Identify which cell holds the provided text, then report its [x, y] central coordinate. 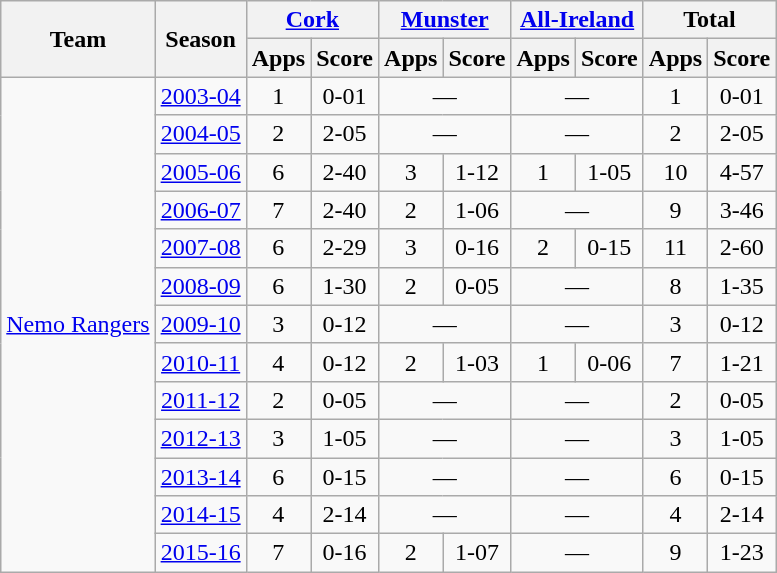
11 [675, 248]
1-21 [742, 362]
1-30 [345, 286]
1-06 [477, 210]
1-35 [742, 286]
1-03 [477, 362]
Munster [445, 20]
2-29 [345, 248]
2010-11 [200, 362]
4-57 [742, 172]
2009-10 [200, 324]
2015-16 [200, 553]
1-23 [742, 553]
1-07 [477, 553]
1-12 [477, 172]
3-46 [742, 210]
All-Ireland [577, 20]
10 [675, 172]
2007-08 [200, 248]
2005-06 [200, 172]
Nemo Rangers [78, 324]
2004-05 [200, 134]
2003-04 [200, 96]
Cork [312, 20]
2014-15 [200, 515]
Team [78, 39]
8 [675, 286]
2012-13 [200, 438]
Total [709, 20]
2-60 [742, 248]
2011-12 [200, 400]
2013-14 [200, 477]
Season [200, 39]
0-06 [609, 362]
2008-09 [200, 286]
2006-07 [200, 210]
